Capture the cell that displays the provided text and extract its (X, Y) central coordinate. 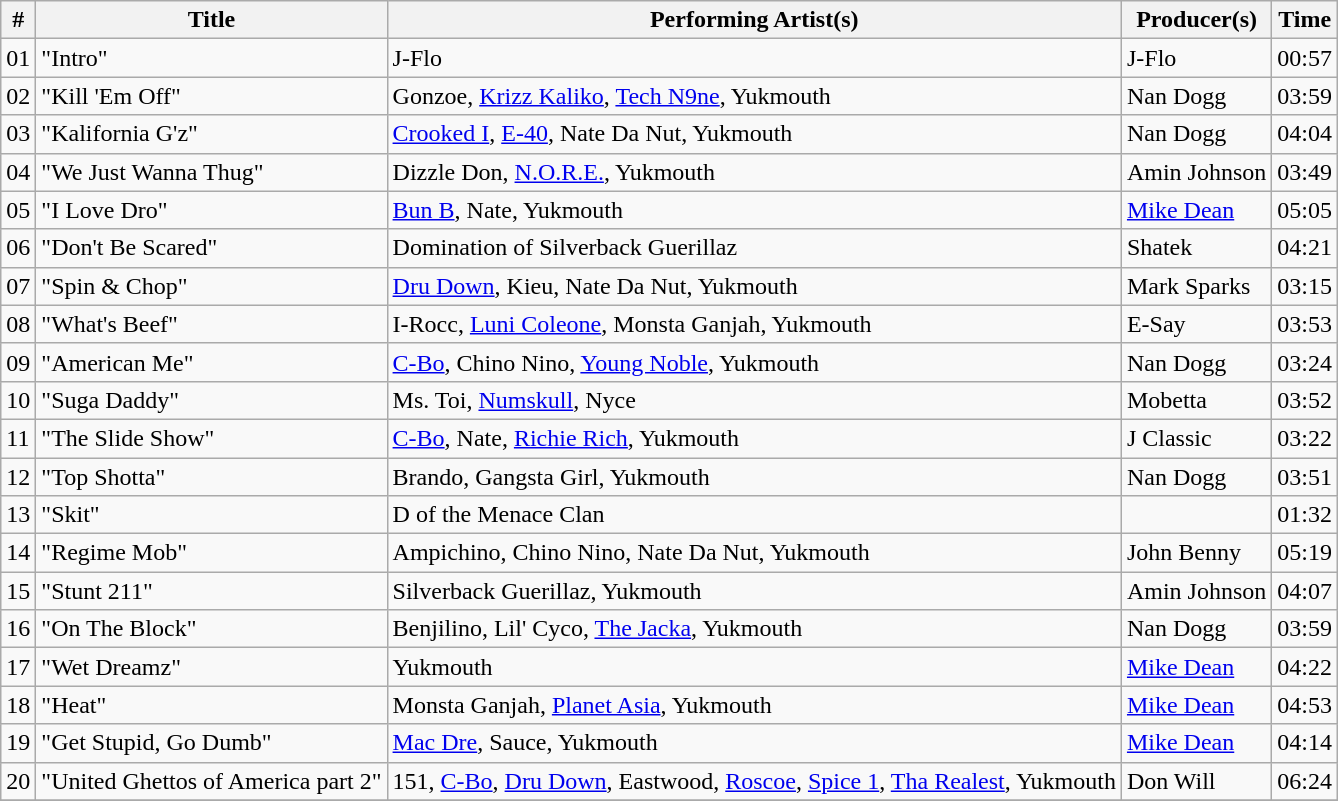
01 (18, 58)
03:53 (1305, 324)
John Benny (1196, 553)
Mobetta (1196, 400)
11 (18, 438)
10 (18, 400)
Ampichino, Chino Nino, Nate Da Nut, Yukmouth (754, 553)
"Top Shotta" (212, 477)
03:15 (1305, 286)
19 (18, 743)
"The Slide Show" (212, 438)
Mac Dre, Sauce, Yukmouth (754, 743)
04:21 (1305, 248)
C-Bo, Chino Nino, Young Noble, Yukmouth (754, 362)
04:04 (1305, 134)
Ms. Toi, Numskull, Nyce (754, 400)
"Wet Dreamz" (212, 667)
"United Ghettos of America part 2" (212, 781)
Shatek (1196, 248)
"Skit" (212, 515)
"Spin & Chop" (212, 286)
05 (18, 210)
03:24 (1305, 362)
00:57 (1305, 58)
"Stunt 211" (212, 591)
# (18, 20)
12 (18, 477)
05:05 (1305, 210)
08 (18, 324)
"Regime Mob" (212, 553)
Dru Down, Kieu, Nate Da Nut, Yukmouth (754, 286)
06 (18, 248)
Domination of Silverback Guerillaz (754, 248)
18 (18, 705)
"On The Block" (212, 629)
"Get Stupid, Go Dumb" (212, 743)
04 (18, 172)
I-Rocc, Luni Coleone, Monsta Ganjah, Yukmouth (754, 324)
03:49 (1305, 172)
03:22 (1305, 438)
03:52 (1305, 400)
"Heat" (212, 705)
"Kalifornia G'z" (212, 134)
Producer(s) (1196, 20)
04:53 (1305, 705)
Monsta Ganjah, Planet Asia, Yukmouth (754, 705)
"Don't Be Scared" (212, 248)
Bun B, Nate, Yukmouth (754, 210)
06:24 (1305, 781)
Performing Artist(s) (754, 20)
04:14 (1305, 743)
07 (18, 286)
Gonzoe, Krizz Kaliko, Tech N9ne, Yukmouth (754, 96)
01:32 (1305, 515)
151, C-Bo, Dru Down, Eastwood, Roscoe, Spice 1, Tha Realest, Yukmouth (754, 781)
E-Say (1196, 324)
05:19 (1305, 553)
D of the Menace Clan (754, 515)
04:22 (1305, 667)
Dizzle Don, N.O.R.E., Yukmouth (754, 172)
Benjilino, Lil' Cyco, The Jacka, Yukmouth (754, 629)
20 (18, 781)
16 (18, 629)
09 (18, 362)
04:07 (1305, 591)
13 (18, 515)
"American Me" (212, 362)
02 (18, 96)
Mark Sparks (1196, 286)
"Suga Daddy" (212, 400)
Crooked I, E-40, Nate Da Nut, Yukmouth (754, 134)
"We Just Wanna Thug" (212, 172)
"Intro" (212, 58)
"Kill 'Em Off" (212, 96)
Don Will (1196, 781)
03:51 (1305, 477)
Brando, Gangsta Girl, Yukmouth (754, 477)
"What's Beef" (212, 324)
J Classic (1196, 438)
"I Love Dro" (212, 210)
Time (1305, 20)
14 (18, 553)
Silverback Guerillaz, Yukmouth (754, 591)
C-Bo, Nate, Richie Rich, Yukmouth (754, 438)
15 (18, 591)
03 (18, 134)
Yukmouth (754, 667)
Title (212, 20)
17 (18, 667)
